Detect which cell encompasses the target text, then output its [x, y] center coordinate. 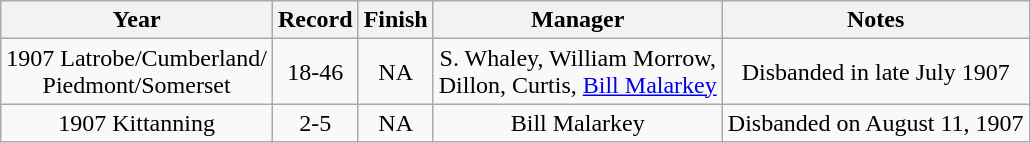
Year [137, 20]
Manager [578, 20]
Notes [876, 20]
18-46 [315, 72]
Disbanded on August 11, 1907 [876, 123]
Finish [396, 20]
1907 Latrobe/Cumberland/Piedmont/Somerset [137, 72]
2-5 [315, 123]
Disbanded in late July 1907 [876, 72]
Bill Malarkey [578, 123]
1907 Kittanning [137, 123]
Record [315, 20]
S. Whaley, William Morrow, Dillon, Curtis, Bill Malarkey [578, 72]
